Pinpoint the cell where the given text exists, returning its (X, Y) midpoint coordinate. 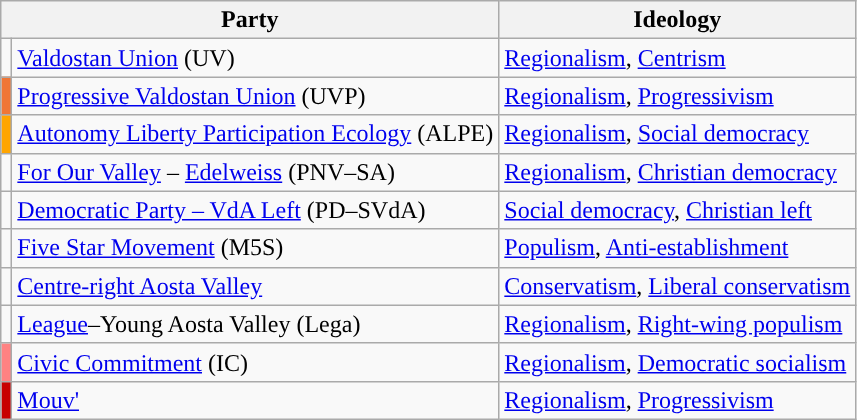
Party (250, 20)
Populism, Anti-establishment (678, 248)
Social democracy, Christian left (678, 210)
League–Young Aosta Valley (Lega) (256, 324)
Regionalism, Centrism (678, 58)
For Our Valley – Edelweiss (PNV–SA) (256, 172)
Ideology (678, 20)
Regionalism, Right-wing populism (678, 324)
Centre-right Aosta Valley (256, 286)
Civic Commitment (IC) (256, 362)
Mouv' (256, 400)
Regionalism, Christian democracy (678, 172)
Regionalism, Democratic socialism (678, 362)
Autonomy Liberty Participation Ecology (ALPE) (256, 134)
Regionalism, Social democracy (678, 134)
Five Star Movement (M5S) (256, 248)
Conservatism, Liberal conservatism (678, 286)
Valdostan Union (UV) (256, 58)
Progressive Valdostan Union (UVP) (256, 96)
Democratic Party – VdA Left (PD–SVdA) (256, 210)
